Output the (X, Y) coordinate of the center of the cell containing the given text.  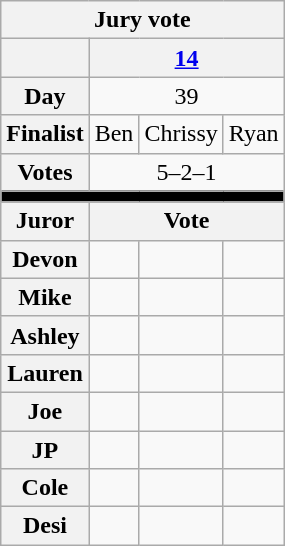
Vote (186, 221)
Finalist (45, 134)
Joe (45, 411)
Juror (45, 221)
Ben (114, 134)
Ryan (254, 134)
Lauren (45, 373)
Jury vote (142, 20)
5–2–1 (186, 172)
39 (186, 96)
Cole (45, 488)
Devon (45, 259)
JP (45, 449)
Ashley (45, 335)
Day (45, 96)
14 (186, 58)
Chrissy (181, 134)
Mike (45, 297)
Votes (45, 172)
Desi (45, 526)
